Detect which cell encompasses the target text, then output its [x, y] center coordinate. 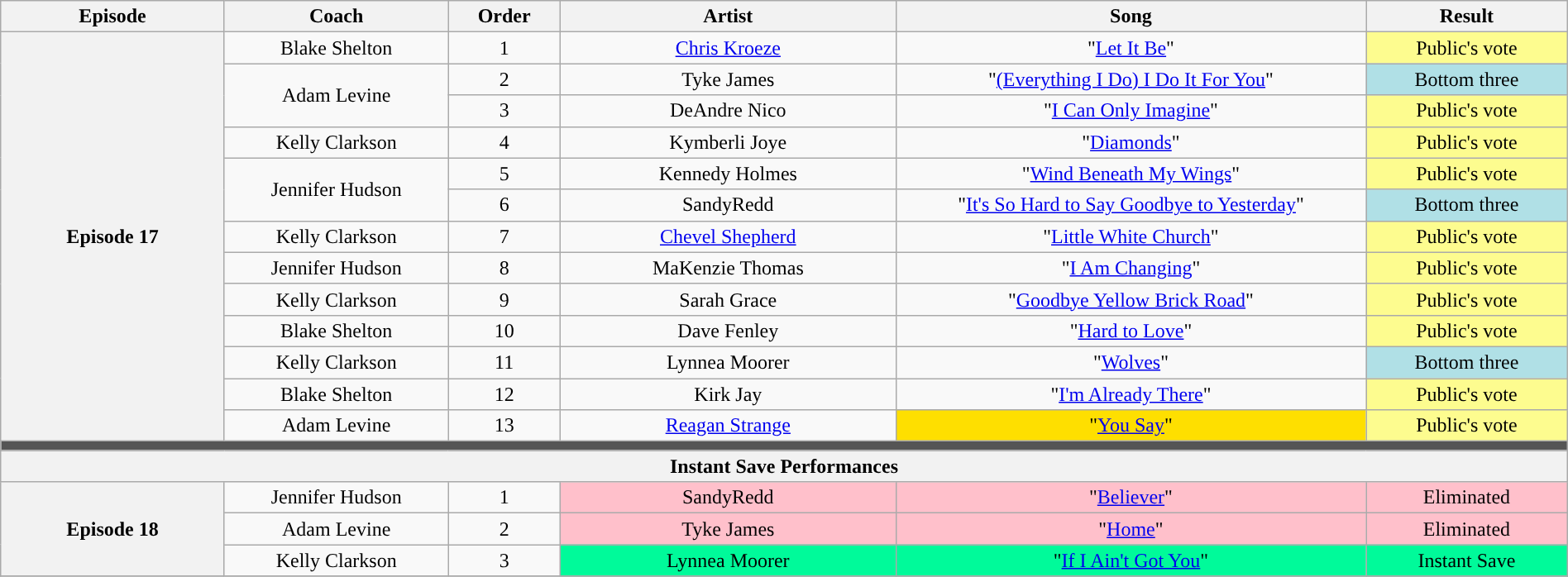
Episode [112, 17]
Kennedy Holmes [728, 174]
Reagan Strange [728, 426]
"I Can Only Imagine" [1131, 111]
Sarah Grace [728, 299]
Coach [336, 17]
"You Say" [1131, 426]
Kirk Jay [728, 394]
"If I Ain't Got You" [1131, 560]
"Wolves" [1131, 362]
Song [1131, 17]
"Diamonds" [1131, 142]
"It's So Hard to Say Goodbye to Yesterday" [1131, 205]
6 [504, 205]
Instant Save [1467, 560]
4 [504, 142]
"Goodbye Yellow Brick Road" [1131, 299]
"Let It Be" [1131, 48]
9 [504, 299]
7 [504, 236]
Chevel Shepherd [728, 236]
"I Am Changing" [1131, 268]
Artist [728, 17]
Dave Fenley [728, 331]
"I'm Already There" [1131, 394]
Result [1467, 17]
"Little White Church" [1131, 236]
Order [504, 17]
"Home" [1131, 529]
Instant Save Performances [784, 466]
DeAndre Nico [728, 111]
"Wind Beneath My Wings" [1131, 174]
"(Everything I Do) I Do It For You" [1131, 79]
11 [504, 362]
5 [504, 174]
Kymberli Joye [728, 142]
Episode 17 [112, 236]
Chris Kroeze [728, 48]
13 [504, 426]
Episode 18 [112, 529]
8 [504, 268]
MaKenzie Thomas [728, 268]
"Believer" [1131, 498]
10 [504, 331]
"Hard to Love" [1131, 331]
12 [504, 394]
